Output the [x, y] coordinate of the center of the cell containing the given text.  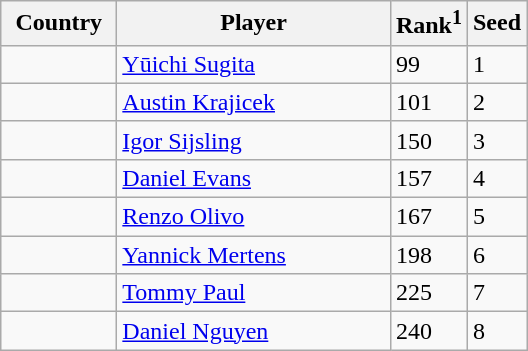
7 [496, 293]
Rank1 [428, 24]
Igor Sijsling [254, 140]
2 [496, 102]
99 [428, 64]
150 [428, 140]
8 [496, 331]
4 [496, 178]
5 [496, 217]
Daniel Evans [254, 178]
Country [59, 24]
Austin Krajicek [254, 102]
Yannick Mertens [254, 255]
6 [496, 255]
Daniel Nguyen [254, 331]
225 [428, 293]
Seed [496, 24]
Renzo Olivo [254, 217]
Tommy Paul [254, 293]
240 [428, 331]
167 [428, 217]
1 [496, 64]
3 [496, 140]
198 [428, 255]
101 [428, 102]
Player [254, 24]
157 [428, 178]
Yūichi Sugita [254, 64]
